Pinpoint the cell where the given text exists, returning its (x, y) midpoint coordinate. 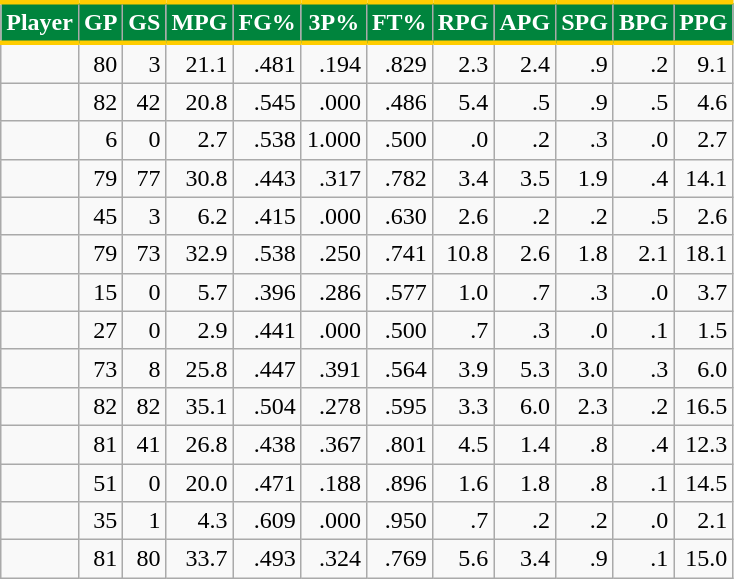
.493 (267, 559)
32.9 (200, 254)
6 (100, 140)
.829 (399, 63)
RPG (463, 22)
10.8 (463, 254)
FT% (399, 22)
2.9 (200, 330)
6.2 (200, 216)
3.3 (463, 406)
.609 (267, 521)
.441 (267, 330)
.188 (334, 483)
.447 (267, 368)
26.8 (200, 444)
14.5 (704, 483)
APG (525, 22)
.438 (267, 444)
21.1 (200, 63)
.504 (267, 406)
.481 (267, 63)
.769 (399, 559)
GP (100, 22)
.396 (267, 292)
.564 (399, 368)
GS (144, 22)
4.3 (200, 521)
.278 (334, 406)
3.5 (525, 178)
4.5 (463, 444)
.250 (334, 254)
Player (40, 22)
3.9 (463, 368)
3.0 (585, 368)
.367 (334, 444)
20.0 (200, 483)
SPG (585, 22)
18.1 (704, 254)
33.7 (200, 559)
30.8 (200, 178)
12.3 (704, 444)
BPG (643, 22)
.324 (334, 559)
45 (100, 216)
.595 (399, 406)
3.7 (704, 292)
8 (144, 368)
.194 (334, 63)
9.1 (704, 63)
42 (144, 102)
.741 (399, 254)
.630 (399, 216)
20.8 (200, 102)
5.3 (525, 368)
.782 (399, 178)
1.9 (585, 178)
5.4 (463, 102)
FG% (267, 22)
1 (144, 521)
35 (100, 521)
MPG (200, 22)
.950 (399, 521)
14.1 (704, 178)
16.5 (704, 406)
.415 (267, 216)
51 (100, 483)
.391 (334, 368)
2.4 (525, 63)
27 (100, 330)
.801 (399, 444)
1.0 (463, 292)
77 (144, 178)
1.6 (463, 483)
3P% (334, 22)
.896 (399, 483)
1.4 (525, 444)
1.000 (334, 140)
1.5 (704, 330)
35.1 (200, 406)
.545 (267, 102)
.443 (267, 178)
15.0 (704, 559)
15 (100, 292)
PPG (704, 22)
.486 (399, 102)
.286 (334, 292)
41 (144, 444)
25.8 (200, 368)
.577 (399, 292)
5.6 (463, 559)
4.6 (704, 102)
.471 (267, 483)
5.7 (200, 292)
.317 (334, 178)
